Find where the given text appears and provide that cell's center as [x, y] coordinate. 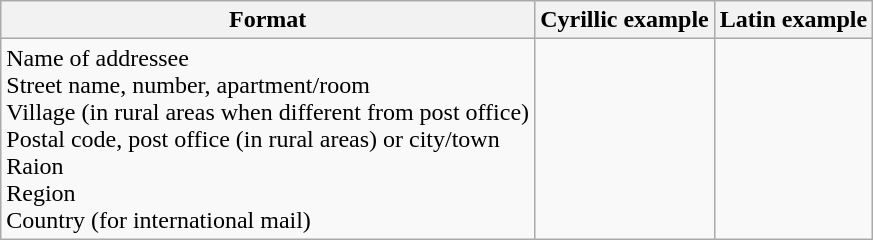
Latin example [793, 20]
Format [268, 20]
Cyrillic example [625, 20]
